Extract the [x, y] coordinate from the center of the cell holding the provided text.  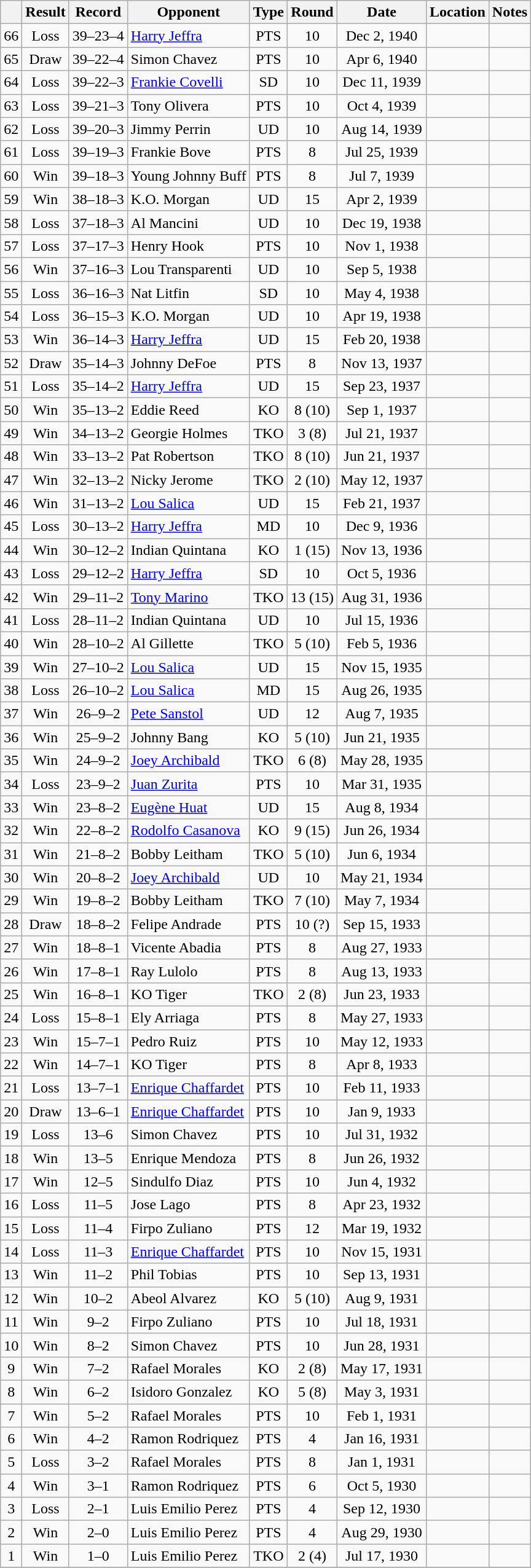
30–12–2 [98, 550]
25 [11, 994]
Nov 13, 1936 [382, 550]
63 [11, 106]
39–22–3 [98, 82]
Aug 8, 1934 [382, 807]
Nov 13, 1937 [382, 363]
2–1 [98, 1509]
Felipe Andrade [188, 924]
9–2 [98, 1322]
Jan 1, 1931 [382, 1462]
4–2 [98, 1439]
46 [11, 503]
1 [11, 1556]
33 [11, 807]
Jul 18, 1931 [382, 1322]
Eugène Huat [188, 807]
23–8–2 [98, 807]
22–8–2 [98, 831]
57 [11, 246]
Sindulfo Diaz [188, 1182]
Aug 26, 1935 [382, 691]
Apr 6, 1940 [382, 59]
Frankie Covelli [188, 82]
May 27, 1933 [382, 1017]
Dec 19, 1938 [382, 222]
2 [11, 1532]
33–13–2 [98, 457]
29–11–2 [98, 597]
Pat Robertson [188, 457]
Feb 11, 1933 [382, 1088]
30 [11, 877]
58 [11, 222]
42 [11, 597]
52 [11, 363]
43 [11, 573]
Record [98, 12]
Aug 9, 1931 [382, 1298]
Nat Litfin [188, 293]
Jul 25, 1939 [382, 152]
Apr 23, 1932 [382, 1205]
5 (8) [312, 1392]
38 [11, 691]
13 (15) [312, 597]
21–8–2 [98, 854]
Jun 21, 1937 [382, 457]
19 [11, 1135]
Jun 28, 1931 [382, 1345]
37–16–3 [98, 269]
Frankie Bove [188, 152]
32 [11, 831]
11 [11, 1322]
15–8–1 [98, 1017]
16–8–1 [98, 994]
7 (10) [312, 901]
Rodolfo Casanova [188, 831]
Date [382, 12]
13–6–1 [98, 1111]
39–18–3 [98, 176]
May 4, 1938 [382, 293]
25–9–2 [98, 737]
Sep 5, 1938 [382, 269]
39–22–4 [98, 59]
24–9–2 [98, 761]
49 [11, 433]
36–16–3 [98, 293]
22 [11, 1065]
Oct 4, 1939 [382, 106]
Jul 15, 1936 [382, 620]
Ely Arriaga [188, 1017]
21 [11, 1088]
May 12, 1933 [382, 1041]
Aug 7, 1935 [382, 714]
Jun 4, 1932 [382, 1182]
11–3 [98, 1252]
39–21–3 [98, 106]
7 [11, 1415]
40 [11, 643]
54 [11, 316]
18 [11, 1158]
Ray Lulolo [188, 971]
47 [11, 480]
Aug 31, 1936 [382, 597]
23 [11, 1041]
66 [11, 36]
26–10–2 [98, 691]
8–2 [98, 1345]
35 [11, 761]
51 [11, 386]
5–2 [98, 1415]
Nov 15, 1935 [382, 667]
Notes [509, 12]
Enrique Mendoza [188, 1158]
17 [11, 1182]
38–18–3 [98, 199]
Dec 2, 1940 [382, 36]
11–5 [98, 1205]
35–14–3 [98, 363]
Nicky Jerome [188, 480]
62 [11, 129]
41 [11, 620]
39–20–3 [98, 129]
10 (?) [312, 924]
Pedro Ruiz [188, 1041]
Round [312, 12]
Apr 8, 1933 [382, 1065]
Nov 1, 1938 [382, 246]
37 [11, 714]
Aug 29, 1930 [382, 1532]
3 (8) [312, 433]
Result [45, 12]
Feb 20, 1938 [382, 340]
Feb 5, 1936 [382, 643]
13–5 [98, 1158]
64 [11, 82]
Isidoro Gonzalez [188, 1392]
28–10–2 [98, 643]
18–8–2 [98, 924]
31–13–2 [98, 503]
Dec 9, 1936 [382, 527]
Type [268, 12]
Tony Marino [188, 597]
61 [11, 152]
56 [11, 269]
13–7–1 [98, 1088]
28–11–2 [98, 620]
14–7–1 [98, 1065]
Jose Lago [188, 1205]
Jul 7, 1939 [382, 176]
13 [11, 1275]
Eddie Reed [188, 410]
39 [11, 667]
12–5 [98, 1182]
9 (15) [312, 831]
6 (8) [312, 761]
35–13–2 [98, 410]
27 [11, 947]
Jan 9, 1933 [382, 1111]
18–8–1 [98, 947]
Mar 31, 1935 [382, 784]
Opponent [188, 12]
36–14–3 [98, 340]
6–2 [98, 1392]
Phil Tobias [188, 1275]
Juan Zurita [188, 784]
55 [11, 293]
Lou Transparenti [188, 269]
17–8–1 [98, 971]
Sep 13, 1931 [382, 1275]
Vicente Abadia [188, 947]
2–0 [98, 1532]
Sep 15, 1933 [382, 924]
26–9–2 [98, 714]
Apr 19, 1938 [382, 316]
Nov 15, 1931 [382, 1252]
Tony Olivera [188, 106]
Georgie Holmes [188, 433]
May 17, 1931 [382, 1368]
1–0 [98, 1556]
10–2 [98, 1298]
5 [11, 1462]
15–7–1 [98, 1041]
May 3, 1931 [382, 1392]
Young Johnny Buff [188, 176]
Jimmy Perrin [188, 129]
7–2 [98, 1368]
14 [11, 1252]
29–12–2 [98, 573]
Jul 21, 1937 [382, 433]
44 [11, 550]
11–4 [98, 1228]
May 28, 1935 [382, 761]
3 [11, 1509]
Oct 5, 1936 [382, 573]
19–8–2 [98, 901]
3–1 [98, 1486]
13–6 [98, 1135]
Henry Hook [188, 246]
9 [11, 1368]
Sep 23, 1937 [382, 386]
Dec 11, 1939 [382, 82]
48 [11, 457]
Aug 14, 1939 [382, 129]
Feb 21, 1937 [382, 503]
59 [11, 199]
37–17–3 [98, 246]
11–2 [98, 1275]
Abeol Alvarez [188, 1298]
Jun 6, 1934 [382, 854]
36 [11, 737]
37–18–3 [98, 222]
Sep 12, 1930 [382, 1509]
35–14–2 [98, 386]
Oct 5, 1930 [382, 1486]
34 [11, 784]
34–13–2 [98, 433]
16 [11, 1205]
45 [11, 527]
May 21, 1934 [382, 877]
29 [11, 901]
23–9–2 [98, 784]
Johnny DeFoe [188, 363]
1 (15) [312, 550]
3–2 [98, 1462]
Apr 2, 1939 [382, 199]
53 [11, 340]
32–13–2 [98, 480]
May 12, 1937 [382, 480]
39–23–4 [98, 36]
39–19–3 [98, 152]
Jul 31, 1932 [382, 1135]
Johnny Bang [188, 737]
65 [11, 59]
2 (10) [312, 480]
Jul 17, 1930 [382, 1556]
Location [458, 12]
36–15–3 [98, 316]
Al Mancini [188, 222]
27–10–2 [98, 667]
20–8–2 [98, 877]
30–13–2 [98, 527]
May 7, 1934 [382, 901]
Sep 1, 1937 [382, 410]
Aug 27, 1933 [382, 947]
Pete Sanstol [188, 714]
20 [11, 1111]
26 [11, 971]
Jun 26, 1934 [382, 831]
Al Gillette [188, 643]
Jun 23, 1933 [382, 994]
Jan 16, 1931 [382, 1439]
Jun 21, 1935 [382, 737]
2 (4) [312, 1556]
Aug 13, 1933 [382, 971]
Mar 19, 1932 [382, 1228]
31 [11, 854]
24 [11, 1017]
28 [11, 924]
50 [11, 410]
Jun 26, 1932 [382, 1158]
60 [11, 176]
Feb 1, 1931 [382, 1415]
